Detect which cell encompasses the target text, then output its [X, Y] center coordinate. 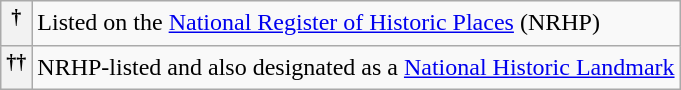
†† [16, 68]
Listed on the National Register of Historic Places (NRHP) [356, 24]
† [16, 24]
NRHP-listed and also designated as a National Historic Landmark [356, 68]
